From the cell containing the given text, extract its center point as (x, y) coordinate. 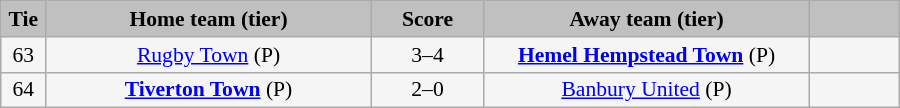
Score (427, 19)
2–0 (427, 90)
Home team (tier) (209, 19)
Banbury United (P) (647, 90)
Hemel Hempstead Town (P) (647, 55)
Tiverton Town (P) (209, 90)
3–4 (427, 55)
63 (24, 55)
Rugby Town (P) (209, 55)
Away team (tier) (647, 19)
Tie (24, 19)
64 (24, 90)
